Search for the cell housing the specified text and yield its [X, Y] center coordinate. 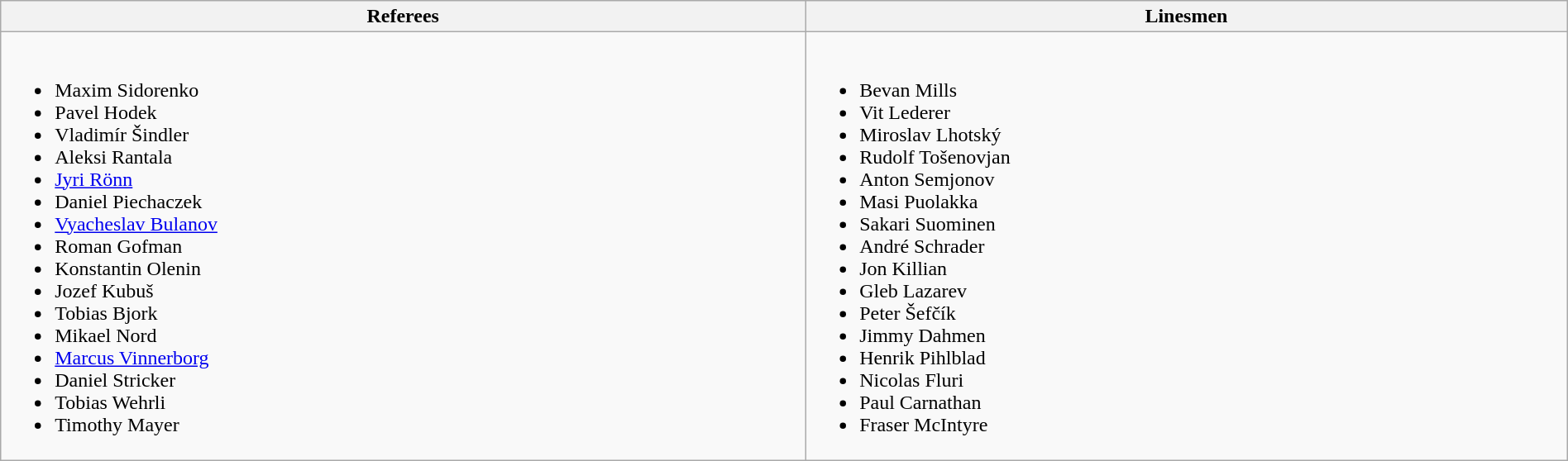
Referees [404, 17]
Linesmen [1187, 17]
